Return (x, y) of the center of cell containing provided text 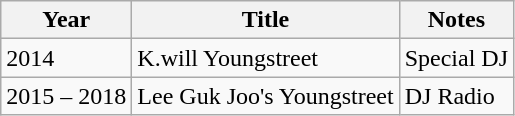
DJ Radio (456, 96)
Year (66, 20)
K.will Youngstreet (266, 58)
Notes (456, 20)
Lee Guk Joo's Youngstreet (266, 96)
Special DJ (456, 58)
2015 – 2018 (66, 96)
2014 (66, 58)
Title (266, 20)
